Provide the [x, y] coordinate of the cell's center where the given text is located.  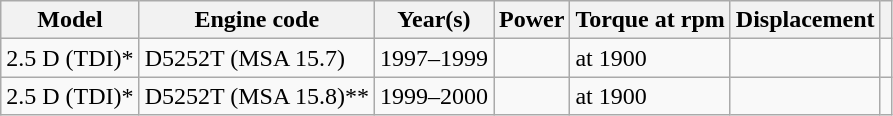
1999–2000 [434, 96]
Torque at rpm [650, 20]
Year(s) [434, 20]
D5252T (MSA 15.7) [256, 58]
Model [70, 20]
D5252T (MSA 15.8)** [256, 96]
Power [532, 20]
Displacement [805, 20]
1997–1999 [434, 58]
Engine code [256, 20]
